Capture the cell that displays the provided text and extract its [X, Y] central coordinate. 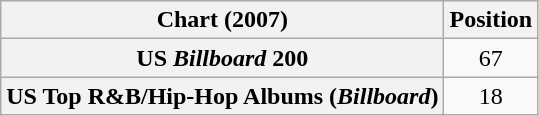
Chart (2007) [222, 20]
18 [491, 96]
67 [491, 58]
Position [491, 20]
US Billboard 200 [222, 58]
US Top R&B/Hip-Hop Albums (Billboard) [222, 96]
